Detect which cell encompasses the target text, then output its (X, Y) center coordinate. 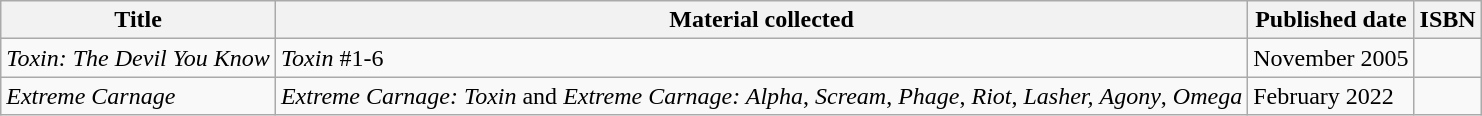
Toxin: The Devil You Know (138, 58)
ISBN (1448, 20)
February 2022 (1331, 96)
Title (138, 20)
November 2005 (1331, 58)
Extreme Carnage (138, 96)
Extreme Carnage: Toxin and Extreme Carnage: Alpha, Scream, Phage, Riot, Lasher, Agony, Omega (761, 96)
Published date (1331, 20)
Toxin #1-6 (761, 58)
Material collected (761, 20)
